Output the [x, y] coordinate of the center of the cell containing the given text.  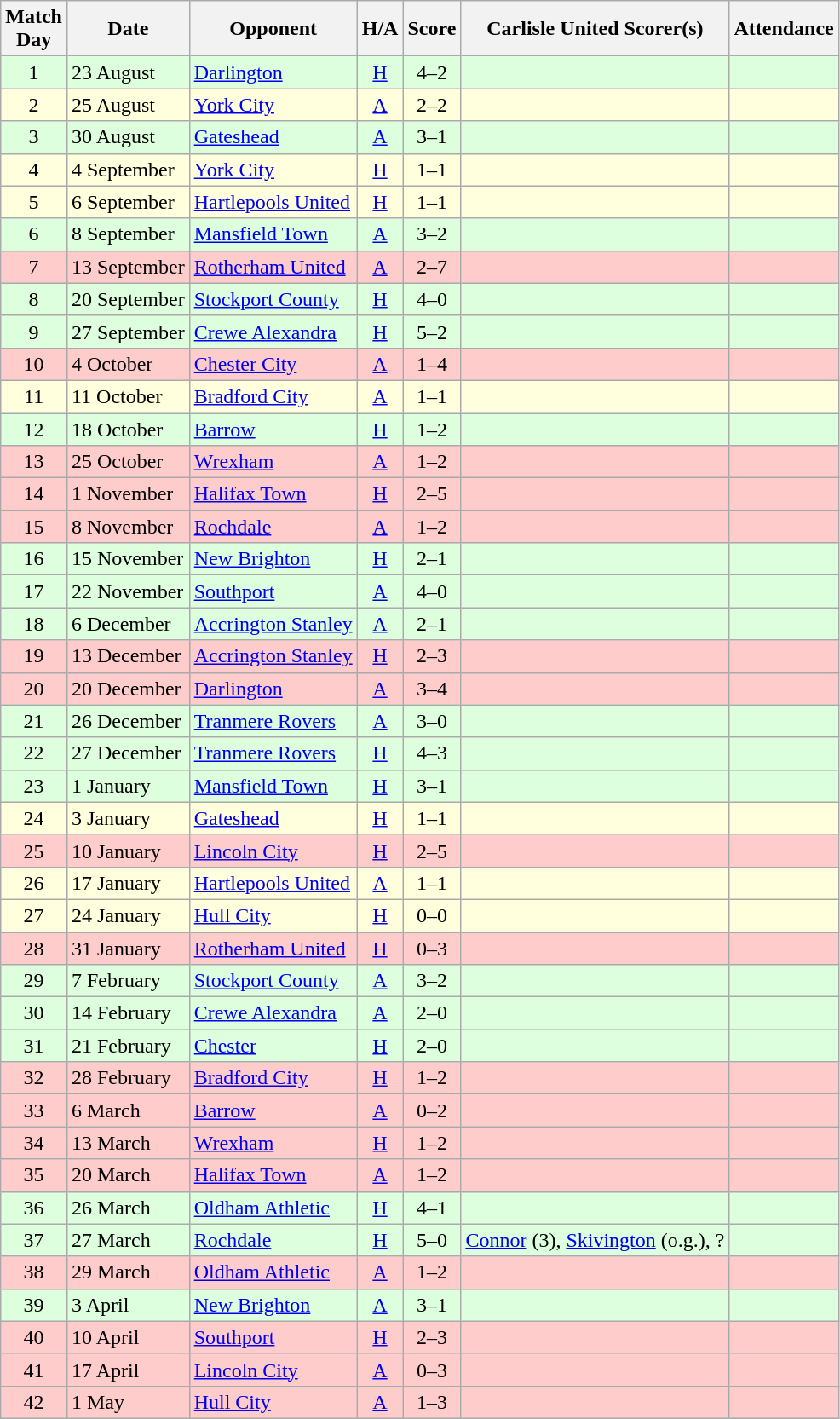
18 [34, 624]
13 March [128, 1143]
10 April [128, 1337]
Opponent [273, 29]
29 [34, 981]
Connor (3), Skivington (o.g.), ? [595, 1240]
2–2 [432, 105]
6 [34, 234]
17 April [128, 1370]
3 April [128, 1305]
36 [34, 1208]
28 [34, 949]
9 [34, 332]
2–7 [432, 267]
15 [34, 527]
35 [34, 1175]
20 September [128, 299]
10 January [128, 851]
7 February [128, 981]
4 [34, 170]
20 March [128, 1175]
28 February [128, 1078]
32 [34, 1078]
34 [34, 1143]
4–3 [432, 753]
24 January [128, 915]
4 September [128, 170]
26 [34, 883]
3–0 [432, 721]
11 October [128, 396]
4–2 [432, 72]
27 March [128, 1240]
22 November [128, 591]
6 December [128, 624]
10 [34, 364]
26 December [128, 721]
14 [34, 494]
33 [34, 1110]
6 September [128, 202]
18 October [128, 429]
6 March [128, 1110]
27 December [128, 753]
30 August [128, 137]
8 November [128, 527]
29 March [128, 1272]
1 May [128, 1402]
1–4 [432, 364]
38 [34, 1272]
Chester [273, 1046]
20 [34, 689]
8 September [128, 234]
37 [34, 1240]
8 [34, 299]
Match Day [34, 29]
14 February [128, 1013]
13 [34, 462]
27 September [128, 332]
1 November [128, 494]
H/A [380, 29]
42 [34, 1402]
3 January [128, 818]
21 February [128, 1046]
25 [34, 851]
1 [34, 72]
23 August [128, 72]
0–2 [432, 1110]
19 [34, 656]
1–3 [432, 1402]
Date [128, 29]
7 [34, 267]
3–4 [432, 689]
15 November [128, 559]
Score [432, 29]
0–0 [432, 915]
Attendance [784, 29]
2 [34, 105]
13 December [128, 656]
12 [34, 429]
23 [34, 786]
21 [34, 721]
22 [34, 753]
5–2 [432, 332]
41 [34, 1370]
5 [34, 202]
25 August [128, 105]
16 [34, 559]
Carlisle United Scorer(s) [595, 29]
31 January [128, 949]
1 January [128, 786]
4 October [128, 364]
26 March [128, 1208]
13 September [128, 267]
30 [34, 1013]
5–0 [432, 1240]
4–1 [432, 1208]
20 December [128, 689]
27 [34, 915]
39 [34, 1305]
Chester City [273, 364]
24 [34, 818]
17 January [128, 883]
40 [34, 1337]
25 October [128, 462]
31 [34, 1046]
17 [34, 591]
3 [34, 137]
11 [34, 396]
